Extract the [x, y] coordinate from the center of the cell holding the provided text.  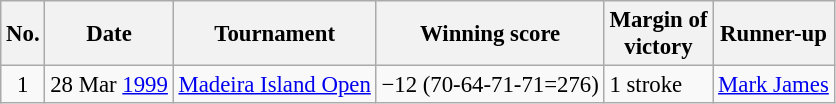
Margin ofvictory [658, 34]
No. [23, 34]
Runner-up [774, 34]
Mark James [774, 85]
Winning score [490, 34]
Date [109, 34]
Madeira Island Open [274, 85]
Tournament [274, 34]
1 [23, 85]
1 stroke [658, 85]
28 Mar 1999 [109, 85]
−12 (70-64-71-71=276) [490, 85]
